Determine the (x, y) coordinate at the center of the cell enclosing the given text.  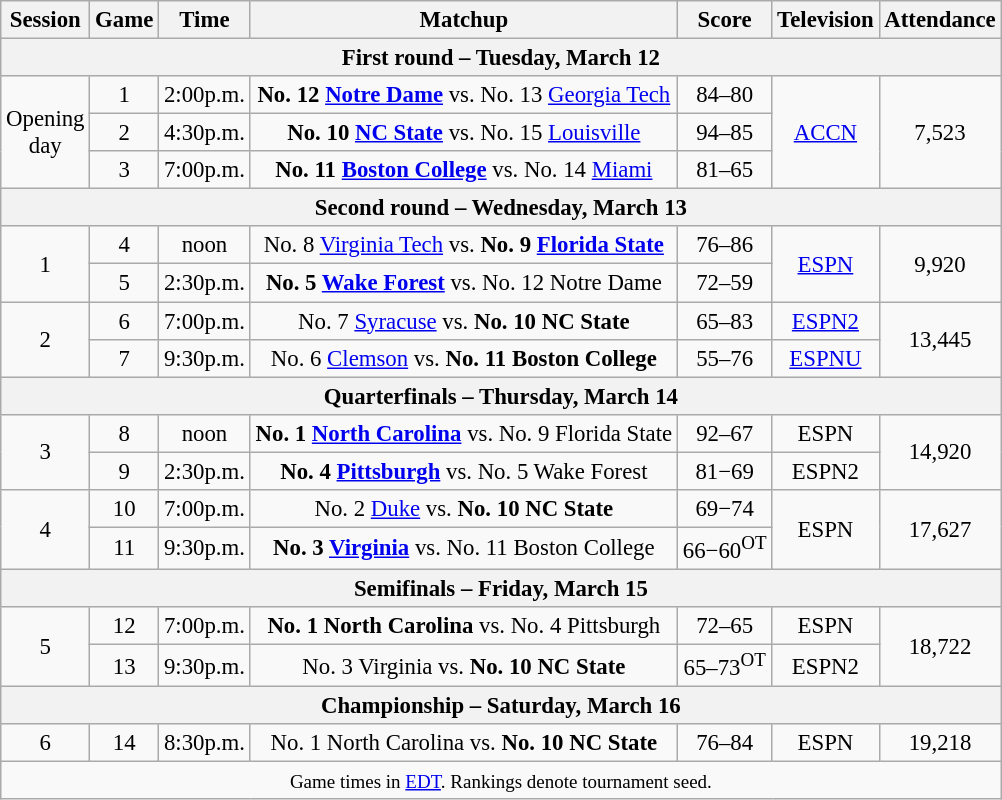
Second round – Wednesday, March 13 (501, 208)
55–76 (724, 358)
Quarterfinals – Thursday, March 14 (501, 396)
76–84 (724, 743)
10 (124, 509)
92–67 (724, 433)
66−60OT (724, 548)
No. 8 Virginia Tech vs. No. 9 Florida State (464, 245)
17,627 (940, 530)
Score (724, 20)
First round – Tuesday, March 12 (501, 58)
Game times in EDT. Rankings denote tournament seed. (501, 781)
76–86 (724, 245)
Openingday (46, 132)
84–80 (724, 95)
14,920 (940, 452)
No. 4 Pittsburgh vs. No. 5 Wake Forest (464, 471)
Semifinals – Friday, March 15 (501, 588)
12 (124, 626)
11 (124, 548)
2:00p.m. (205, 95)
94–85 (724, 133)
No. 5 Wake Forest vs. No. 12 Notre Dame (464, 283)
72–65 (724, 626)
4:30p.m. (205, 133)
No. 11 Boston College vs. No. 14 Miami (464, 170)
Time (205, 20)
9 (124, 471)
7 (124, 358)
ESPNU (826, 358)
14 (124, 743)
Championship – Saturday, March 16 (501, 706)
69−74 (724, 509)
No. 2 Duke vs. No. 10 NC State (464, 509)
No. 1 North Carolina vs. No. 9 Florida State (464, 433)
ACCN (826, 132)
19,218 (940, 743)
9,920 (940, 264)
13 (124, 666)
18,722 (940, 647)
Attendance (940, 20)
65–73OT (724, 666)
72–59 (724, 283)
8 (124, 433)
No. 12 Notre Dame vs. No. 13 Georgia Tech (464, 95)
8:30p.m. (205, 743)
No. 7 Syracuse vs. No. 10 NC State (464, 321)
Session (46, 20)
Television (826, 20)
13,445 (940, 340)
No. 1 North Carolina vs. No. 10 NC State (464, 743)
81–65 (724, 170)
No. 1 North Carolina vs. No. 4 Pittsburgh (464, 626)
65–83 (724, 321)
No. 3 Virginia vs. No. 11 Boston College (464, 548)
Game (124, 20)
No. 10 NC State vs. No. 15 Louisville (464, 133)
81−69 (724, 471)
No. 3 Virginia vs. No. 10 NC State (464, 666)
No. 6 Clemson vs. No. 11 Boston College (464, 358)
7,523 (940, 132)
Matchup (464, 20)
